For the text-containing cell, return its midpoint in (x, y) coordinate format. 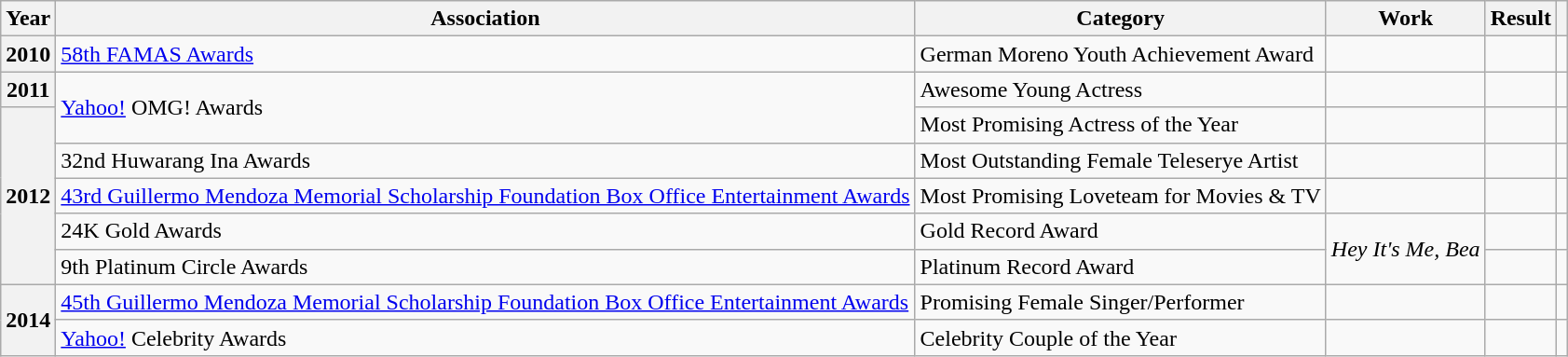
Most Promising Loveteam for Movies & TV (1120, 196)
Yahoo! OMG! Awards (485, 107)
Most Outstanding Female Teleserye Artist (1120, 160)
Celebrity Couple of the Year (1120, 337)
32nd Huwarang Ina Awards (485, 160)
Association (485, 19)
Gold Record Award (1120, 231)
Result (1520, 19)
Most Promising Actress of the Year (1120, 125)
43rd Guillermo Mendoza Memorial Scholarship Foundation Box Office Entertainment Awards (485, 196)
Year (28, 19)
Category (1120, 19)
58th FAMAS Awards (485, 54)
Promising Female Singer/Performer (1120, 302)
Platinum Record Award (1120, 267)
Work (1405, 19)
2010 (28, 54)
9th Platinum Circle Awards (485, 267)
Yahoo! Celebrity Awards (485, 337)
24K Gold Awards (485, 231)
Awesome Young Actress (1120, 89)
German Moreno Youth Achievement Award (1120, 54)
2011 (28, 89)
Hey It's Me, Bea (1405, 249)
2014 (28, 320)
2012 (28, 196)
45th Guillermo Mendoza Memorial Scholarship Foundation Box Office Entertainment Awards (485, 302)
